Find where the given text appears and provide that cell's center as (X, Y) coordinate. 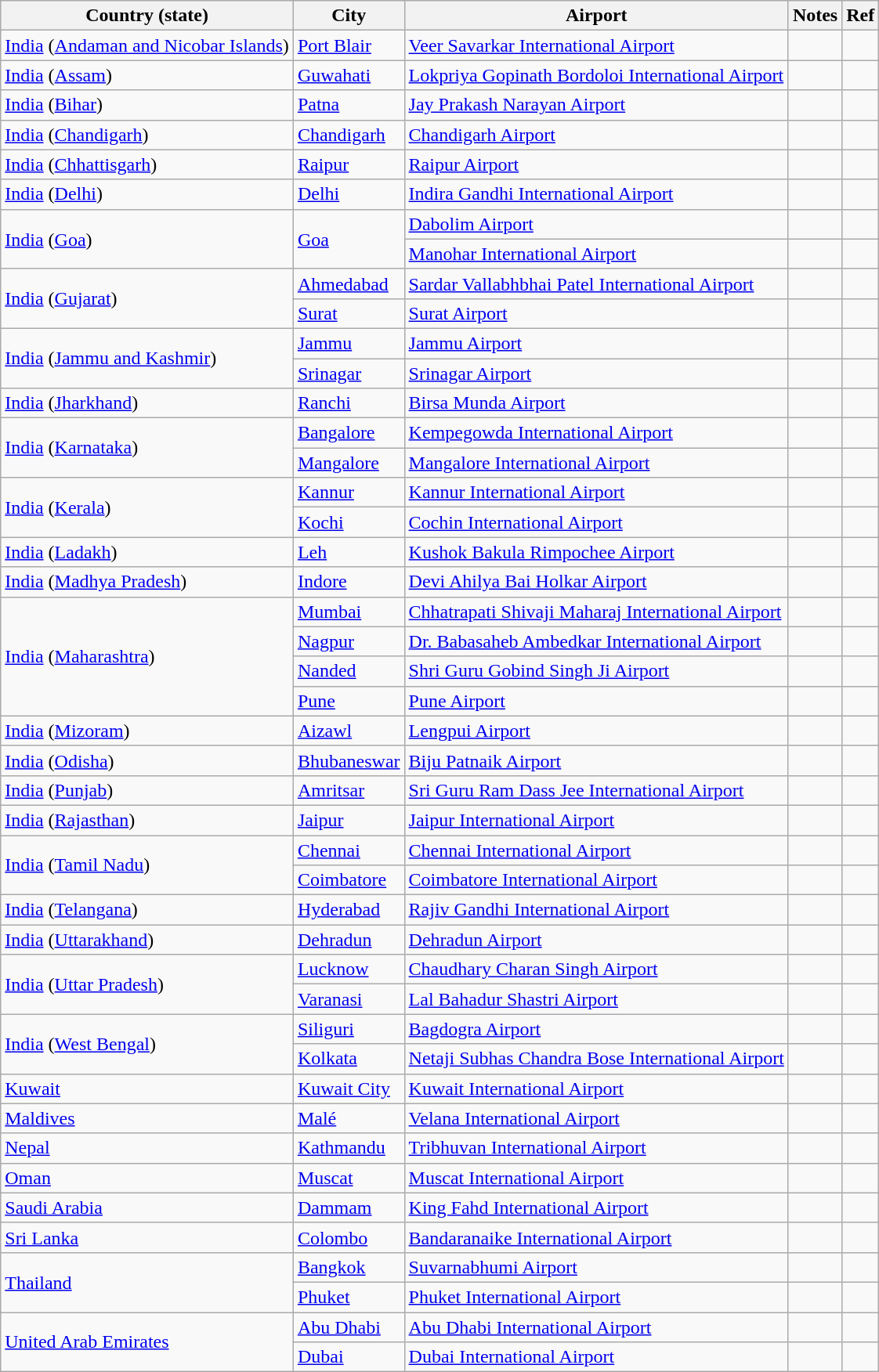
Goa (349, 239)
Surat Airport (596, 313)
Aizawl (349, 731)
Port Blair (349, 45)
Dehradun (349, 940)
Leh (349, 552)
Muscat (349, 1178)
India (Jammu and Kashmir) (147, 358)
Pune (349, 701)
Suvarnabhumi Airport (596, 1267)
India (Assam) (147, 75)
Kushok Bakula Rimpochee Airport (596, 552)
Dubai International Airport (596, 1357)
Delhi (349, 194)
Dehradun Airport (596, 940)
Abu Dhabi (349, 1327)
India (Chandigarh) (147, 135)
United Arab Emirates (147, 1342)
Sri Guru Ram Dass Jee International Airport (596, 790)
King Fahd International Airport (596, 1208)
Manohar International Airport (596, 254)
Srinagar Airport (596, 374)
Devi Ahilya Bai Holkar Airport (596, 582)
Velana International Airport (596, 1118)
Ranchi (349, 403)
India (Uttarakhand) (147, 940)
Coimbatore International Airport (596, 880)
Chandigarh Airport (596, 135)
India (Punjab) (147, 790)
India (Madhya Pradesh) (147, 582)
India (Mizoram) (147, 731)
Jammu Airport (596, 343)
India (Rajasthan) (147, 820)
Bandaranaike International Airport (596, 1237)
Siliguri (349, 1029)
Kuwait (147, 1089)
Raipur (349, 164)
Patna (349, 105)
India (Jharkhand) (147, 403)
Kuwait International Airport (596, 1089)
Maldives (147, 1118)
Chennai International Airport (596, 850)
Saudi Arabia (147, 1208)
Birsa Munda Airport (596, 403)
India (Karnataka) (147, 448)
Jaipur International Airport (596, 820)
Kolkata (349, 1059)
Thailand (147, 1282)
Phuket (349, 1297)
Guwahati (349, 75)
Varanasi (349, 999)
India (Bihar) (147, 105)
Shri Guru Gobind Singh Ji Airport (596, 671)
Ref (860, 16)
India (Ladakh) (147, 552)
Kuwait City (349, 1089)
Muscat International Airport (596, 1178)
Jaipur (349, 820)
India (Kerala) (147, 507)
Chennai (349, 850)
Abu Dhabi International Airport (596, 1327)
Cochin International Airport (596, 522)
Srinagar (349, 374)
Notes (815, 16)
Jay Prakash Narayan Airport (596, 105)
Kannur (349, 493)
India (Goa) (147, 239)
Raipur Airport (596, 164)
Chaudhary Charan Singh Airport (596, 969)
Dammam (349, 1208)
Airport (596, 16)
India (Uttar Pradesh) (147, 984)
Lengpui Airport (596, 731)
Dabolim Airport (596, 224)
India (Andaman and Nicobar Islands) (147, 45)
Kannur International Airport (596, 493)
Oman (147, 1178)
Lokpriya Gopinath Bordoloi International Airport (596, 75)
Colombo (349, 1237)
Nagpur (349, 641)
India (Tamil Nadu) (147, 865)
Ahmedabad (349, 283)
Indore (349, 582)
Phuket International Airport (596, 1297)
Netaji Subhas Chandra Bose International Airport (596, 1059)
Mumbai (349, 612)
Tribhuvan International Airport (596, 1148)
India (Chhattisgarh) (147, 164)
Lal Bahadur Shastri Airport (596, 999)
Indira Gandhi International Airport (596, 194)
Kathmandu (349, 1148)
Surat (349, 313)
India (West Bengal) (147, 1044)
Pune Airport (596, 701)
Mangalore (349, 463)
Malé (349, 1118)
Kochi (349, 522)
Mangalore International Airport (596, 463)
Dr. Babasaheb Ambedkar International Airport (596, 641)
Bagdogra Airport (596, 1029)
Nanded (349, 671)
Bhubaneswar (349, 760)
Jammu (349, 343)
Rajiv Gandhi International Airport (596, 910)
Hyderabad (349, 910)
India (Odisha) (147, 760)
Kempegowda International Airport (596, 433)
Country (state) (147, 16)
City (349, 16)
India (Telangana) (147, 910)
Bangkok (349, 1267)
India (Maharashtra) (147, 656)
Lucknow (349, 969)
Chhatrapati Shivaji Maharaj International Airport (596, 612)
Bangalore (349, 433)
Sri Lanka (147, 1237)
India (Gujarat) (147, 298)
Nepal (147, 1148)
Coimbatore (349, 880)
Chandigarh (349, 135)
Sardar Vallabhbhai Patel International Airport (596, 283)
Dubai (349, 1357)
Amritsar (349, 790)
India (Delhi) (147, 194)
Veer Savarkar International Airport (596, 45)
Biju Patnaik Airport (596, 760)
